Search for the cell housing the specified text and yield its (X, Y) center coordinate. 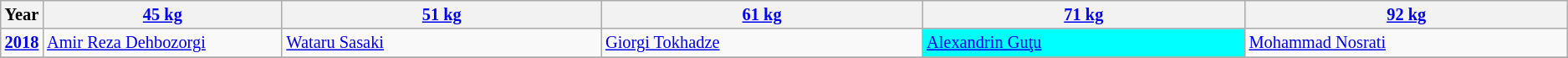
45 kg (162, 14)
Wataru Sasaki (442, 43)
Giorgi Tokhadze (762, 43)
61 kg (762, 14)
2018 (22, 43)
Year (22, 14)
Alexandrin Guţu (1084, 43)
Amir Reza Dehbozorgi (162, 43)
71 kg (1084, 14)
Mohammad Nosrati (1407, 43)
51 kg (442, 14)
92 kg (1407, 14)
